Pinpoint the cell where the given text exists, returning its (x, y) midpoint coordinate. 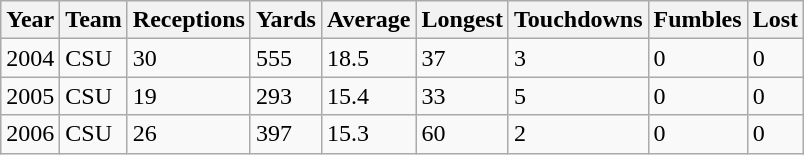
37 (462, 58)
Longest (462, 20)
15.3 (368, 134)
26 (188, 134)
Lost (775, 20)
5 (578, 96)
Touchdowns (578, 20)
30 (188, 58)
18.5 (368, 58)
Fumbles (698, 20)
397 (286, 134)
2 (578, 134)
3 (578, 58)
2004 (30, 58)
Receptions (188, 20)
2005 (30, 96)
Team (94, 20)
555 (286, 58)
Yards (286, 20)
19 (188, 96)
293 (286, 96)
Average (368, 20)
33 (462, 96)
15.4 (368, 96)
60 (462, 134)
2006 (30, 134)
Year (30, 20)
